Identify which cell holds the provided text, then report its (X, Y) central coordinate. 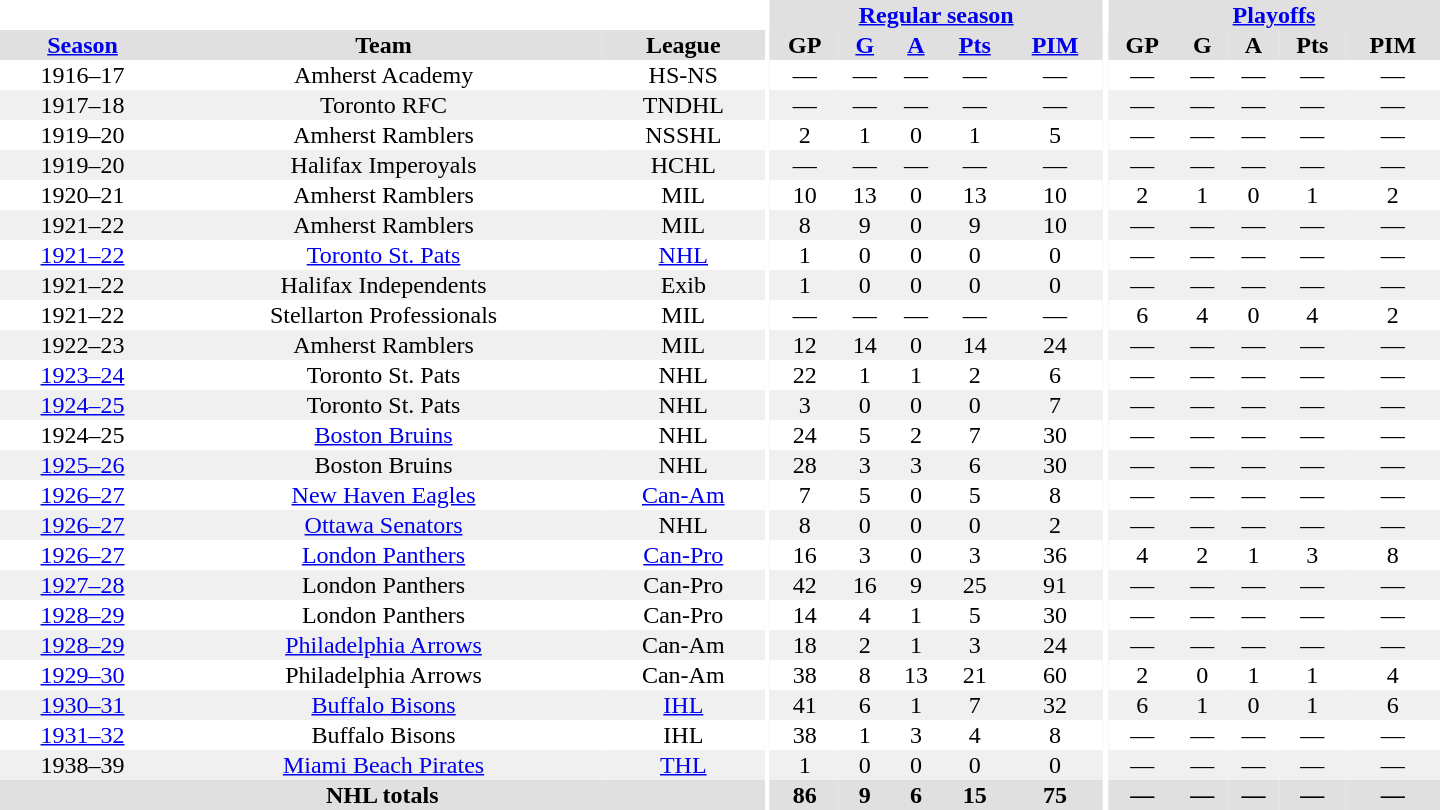
NSSHL (684, 135)
Toronto RFC (384, 105)
Miami Beach Pirates (384, 765)
Stellarton Professionals (384, 315)
Playoffs (1274, 15)
1923–24 (82, 375)
New Haven Eagles (384, 495)
1929–30 (82, 675)
League (684, 45)
42 (804, 585)
12 (804, 345)
Ottawa Senators (384, 525)
NHL totals (382, 795)
15 (975, 795)
1938–39 (82, 765)
TNDHL (684, 105)
75 (1055, 795)
36 (1055, 555)
32 (1055, 705)
21 (975, 675)
1917–18 (82, 105)
Exib (684, 285)
1925–26 (82, 465)
25 (975, 585)
Regular season (936, 15)
Amherst Academy (384, 75)
41 (804, 705)
1931–32 (82, 735)
1920–21 (82, 195)
1916–17 (82, 75)
86 (804, 795)
28 (804, 465)
HCHL (684, 165)
Season (82, 45)
18 (804, 645)
Halifax Imperoyals (384, 165)
Team (384, 45)
60 (1055, 675)
THL (684, 765)
1930–31 (82, 705)
Halifax Independents (384, 285)
HS-NS (684, 75)
1922–23 (82, 345)
22 (804, 375)
1927–28 (82, 585)
91 (1055, 585)
